Detect which cell encompasses the target text, then output its [x, y] center coordinate. 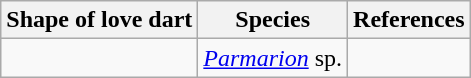
References [410, 20]
Shape of love dart [100, 20]
Parmarion sp. [273, 58]
Species [273, 20]
